Identify which cell holds the provided text, then report its (X, Y) central coordinate. 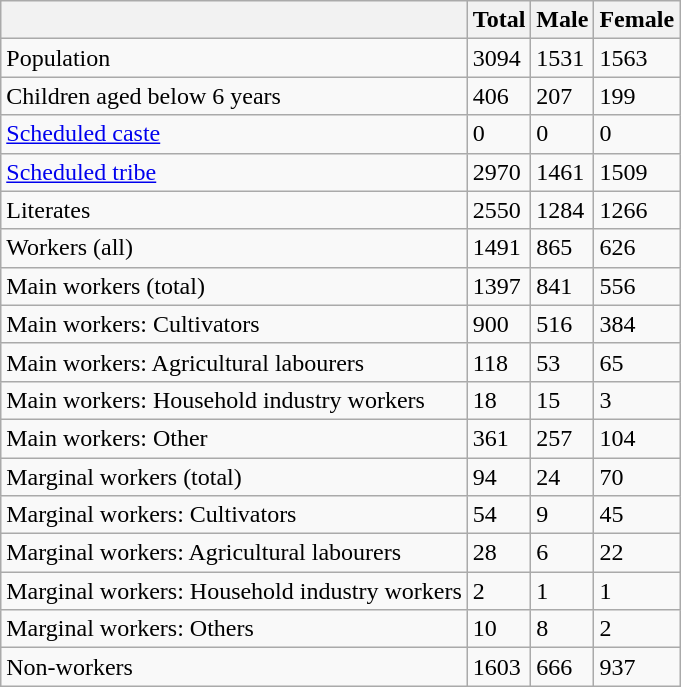
1266 (637, 210)
10 (499, 629)
18 (499, 400)
Main workers (total) (234, 286)
45 (637, 515)
Non-workers (234, 667)
Marginal workers (total) (234, 477)
199 (637, 96)
Main workers: Household industry workers (234, 400)
626 (637, 248)
22 (637, 553)
Marginal workers: Others (234, 629)
900 (499, 324)
1563 (637, 58)
1397 (499, 286)
54 (499, 515)
3094 (499, 58)
516 (562, 324)
53 (562, 362)
Marginal workers: Household industry workers (234, 591)
Scheduled caste (234, 134)
937 (637, 667)
Scheduled tribe (234, 172)
94 (499, 477)
865 (562, 248)
Workers (all) (234, 248)
1509 (637, 172)
Population (234, 58)
556 (637, 286)
666 (562, 667)
361 (499, 438)
Main workers: Agricultural labourers (234, 362)
257 (562, 438)
Total (499, 20)
1531 (562, 58)
104 (637, 438)
24 (562, 477)
1491 (499, 248)
8 (562, 629)
406 (499, 96)
384 (637, 324)
Marginal workers: Agricultural labourers (234, 553)
841 (562, 286)
2550 (499, 210)
1284 (562, 210)
65 (637, 362)
9 (562, 515)
70 (637, 477)
Literates (234, 210)
118 (499, 362)
2970 (499, 172)
1603 (499, 667)
Male (562, 20)
Marginal workers: Cultivators (234, 515)
15 (562, 400)
Main workers: Other (234, 438)
28 (499, 553)
1461 (562, 172)
Main workers: Cultivators (234, 324)
Children aged below 6 years (234, 96)
207 (562, 96)
3 (637, 400)
Female (637, 20)
6 (562, 553)
